Return the [X, Y] coordinate for the center point of the cell that contains the specified text.  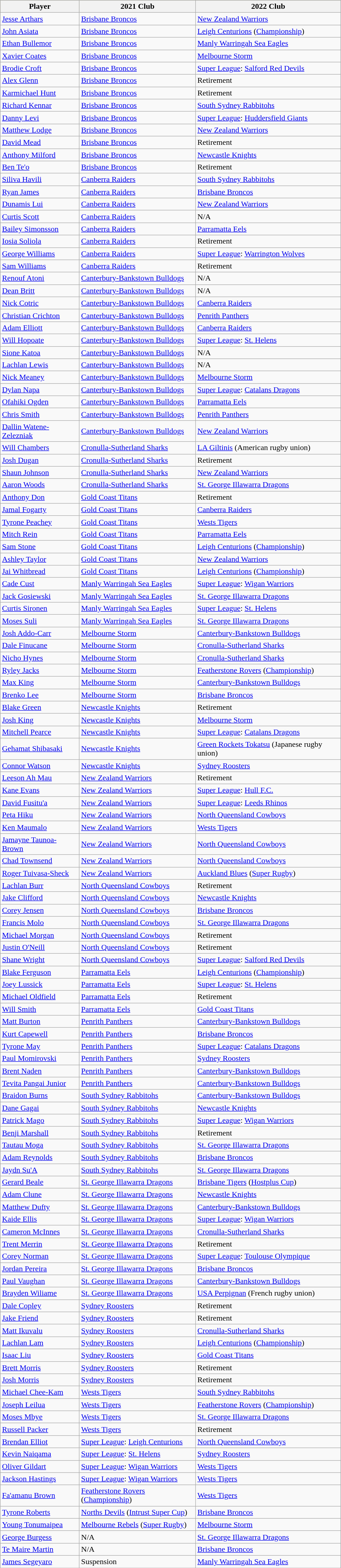
Michael Morgan [40, 935]
David Mead [40, 142]
Iosia Soliola [40, 241]
2021 Club [137, 6]
Sam Williams [40, 266]
Corey Norman [40, 1256]
Jamayne Taunoa-Brown [40, 844]
Michael Oldfield [40, 997]
Ryley Jacks [40, 670]
Blake Green [40, 707]
Tyrone Peachey [40, 522]
Matthew Dufty [40, 1207]
Dean Britt [40, 291]
Dane Gagai [40, 1108]
Auckland Blues (Super Rugby) [268, 873]
Sione Katoa [40, 352]
Will Hopoate [40, 340]
Kurt Capewell [40, 1034]
Jamal Fogarty [40, 509]
Shaun Johnson [40, 472]
Will Chambers [40, 448]
George Burgess [40, 1537]
Jackson Hastings [40, 1479]
Nick Meaney [40, 377]
Dale Copley [40, 1306]
Brayden Wiliame [40, 1293]
Max King [40, 683]
Adam Clune [40, 1195]
Ashley Taylor [40, 559]
Will Smith [40, 1009]
Leeson Ah Mau [40, 778]
Moses Mbye [40, 1417]
Isaac Liu [40, 1355]
Josh King [40, 720]
Gehamat Shibasaki [40, 749]
Oliver Gildart [40, 1466]
Patrick Mago [40, 1120]
Justin O'Neill [40, 947]
Tevita Pangai Junior [40, 1083]
Curtis Scott [40, 217]
Ofahiki Ogden [40, 402]
Chad Townsend [40, 861]
Renouf Atoni [40, 278]
Jesse Arthars [40, 19]
Bailey Simonsson [40, 229]
Dylan Napa [40, 390]
Adam Elliott [40, 328]
Russell Packer [40, 1429]
Super League: Leigh Centurions [137, 1442]
Jaydn Su'A [40, 1170]
Michael Chee-Kam [40, 1392]
Francis Molo [40, 922]
Norths Devils (Intrust Super Cup) [137, 1512]
Brent Naden [40, 1071]
James Segeyaro [40, 1562]
Sam Stone [40, 546]
Matt Ikuvalu [40, 1330]
Brodie Croft [40, 68]
Jordan Pereira [40, 1269]
Matthew Lodge [40, 130]
Fa'amanu Brown [40, 1496]
Kevin Naiqama [40, 1454]
Joey Lussick [40, 985]
Paul Vaughan [40, 1281]
Jai Whitbread [40, 571]
Super League: Leeds Rhinos [268, 803]
Tyrone Roberts [40, 1512]
Joseph Leilua [40, 1405]
Karmichael Hunt [40, 93]
Brisbane Tigers (Hostplus Cup) [268, 1182]
Anthony Don [40, 497]
Shane Wright [40, 960]
Lachlan Lam [40, 1343]
David Fusitu'a [40, 803]
Corey Jensen [40, 910]
Jake Friend [40, 1318]
Ethan Bullemor [40, 44]
Peta Hiku [40, 815]
Super League: Hull F.C. [268, 790]
Josh Addo-Carr [40, 633]
Brenko Lee [40, 695]
Super League: Toulouse Olympique [268, 1256]
LA Giltinis (American rugby union) [268, 448]
Nick Cotric [40, 303]
Jack Gosiewski [40, 596]
Nicho Hynes [40, 658]
Connor Watson [40, 765]
Blake Ferguson [40, 972]
George Williams [40, 254]
Xavier Coates [40, 56]
Te Maire Martin [40, 1549]
Josh Morris [40, 1380]
Mitch Rein [40, 534]
Green Rockets Tokatsu (Japanese rugby union) [268, 749]
Tyrone May [40, 1046]
Adam Reynolds [40, 1157]
Paul Momirovski [40, 1059]
Gerard Beale [40, 1182]
Richard Kennar [40, 105]
Kaide Ellis [40, 1219]
Lachlan Lewis [40, 365]
Matt Burton [40, 1022]
Mitchell Pearce [40, 732]
Josh Dugan [40, 460]
Super League: Huddersfield Giants [268, 118]
Jake Clifford [40, 898]
Alex Glenn [40, 81]
Brett Morris [40, 1367]
Cade Cust [40, 584]
Roger Tuivasa-Sheck [40, 873]
Siliva Havili [40, 180]
Dunamis Lui [40, 204]
Christian Crichton [40, 315]
Ben Te'o [40, 167]
Dallin Watene-Zelezniak [40, 431]
Lachlan Burr [40, 885]
Melbourne Rebels (Super Rugby) [137, 1524]
USA Perpignan (French rugby union) [268, 1293]
Chris Smith [40, 414]
Tautau Moga [40, 1145]
Aaron Woods [40, 485]
Cameron McInnes [40, 1232]
Young Tonumaipea [40, 1524]
Ken Maumalo [40, 827]
Dale Finucane [40, 646]
Suspension [137, 1562]
John Asiata [40, 31]
Anthony Milford [40, 155]
Brendan Elliot [40, 1442]
2022 Club [268, 6]
Moses Suli [40, 621]
Benji Marshall [40, 1133]
Curtis Sironen [40, 608]
Player [40, 6]
Super League: Warrington Wolves [268, 254]
Danny Levi [40, 118]
Kane Evans [40, 790]
Trent Merrin [40, 1244]
Braidon Burns [40, 1096]
Ryan James [40, 192]
